Extract the [x, y] coordinate from the center of the cell holding the provided text.  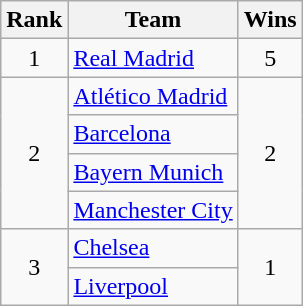
Barcelona [153, 134]
Atlético Madrid [153, 96]
Manchester City [153, 210]
3 [34, 267]
Team [153, 20]
Liverpool [153, 286]
5 [270, 58]
Chelsea [153, 248]
Rank [34, 20]
Real Madrid [153, 58]
Bayern Munich [153, 172]
Wins [270, 20]
